Pinpoint the cell where the given text exists, returning its (X, Y) midpoint coordinate. 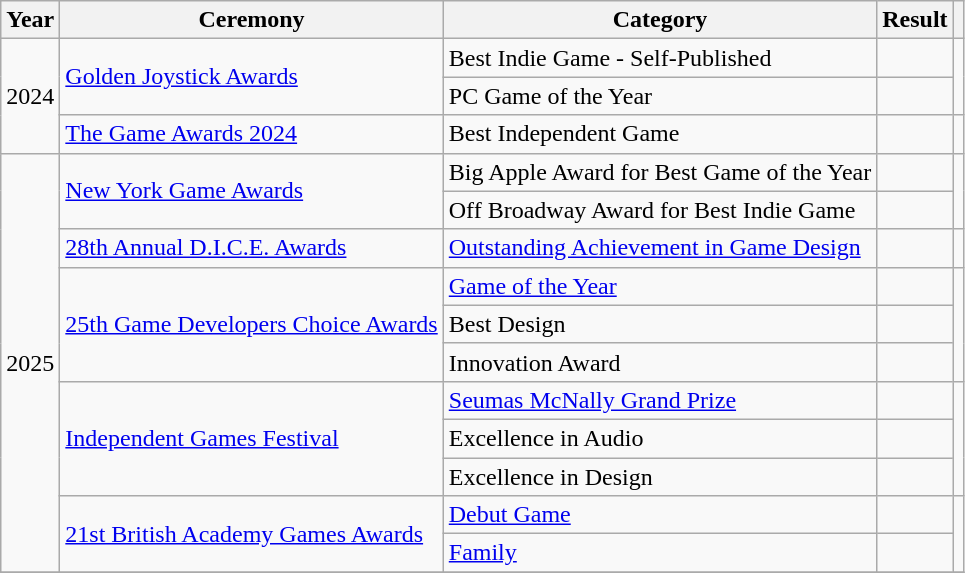
Outstanding Achievement in Game Design (660, 248)
Family (660, 553)
Best Design (660, 324)
28th Annual D.I.C.E. Awards (252, 248)
2025 (30, 362)
New York Game Awards (252, 191)
25th Game Developers Choice Awards (252, 324)
The Game Awards 2024 (252, 134)
Best Indie Game - Self-Published (660, 58)
Excellence in Design (660, 477)
Off Broadway Award for Best Indie Game (660, 210)
Result (915, 20)
Innovation Award (660, 362)
Best Independent Game (660, 134)
2024 (30, 96)
Big Apple Award for Best Game of the Year (660, 172)
Ceremony (252, 20)
21st British Academy Games Awards (252, 534)
Debut Game (660, 515)
PC Game of the Year (660, 96)
Golden Joystick Awards (252, 77)
Independent Games Festival (252, 438)
Year (30, 20)
Category (660, 20)
Seumas McNally Grand Prize (660, 400)
Game of the Year (660, 286)
Excellence in Audio (660, 438)
